Pinpoint the cell where the given text exists, returning its [X, Y] midpoint coordinate. 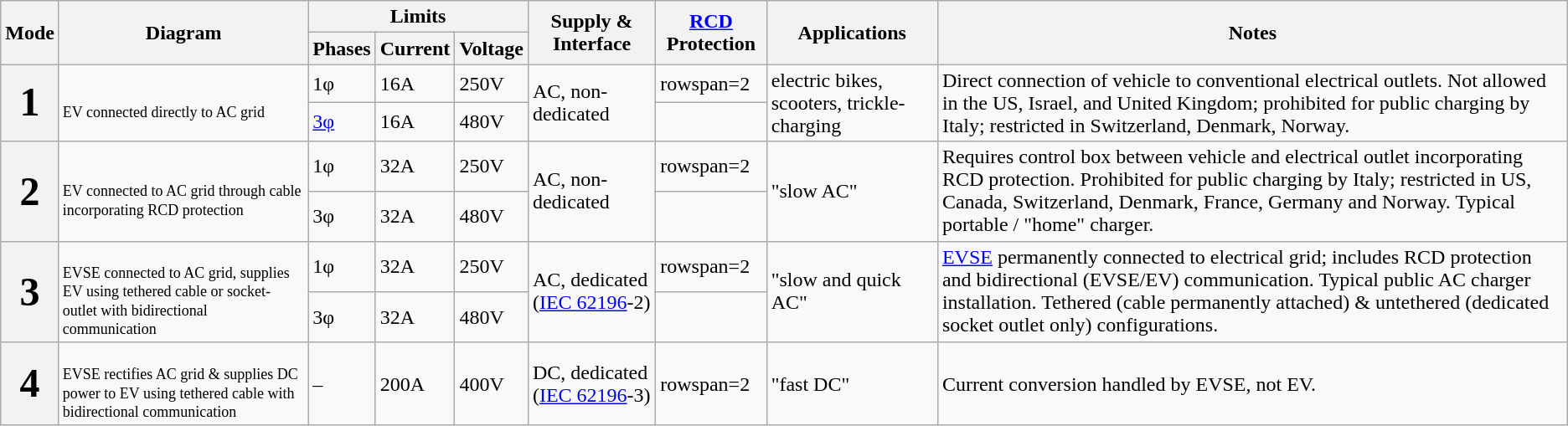
Limits [419, 17]
– [342, 383]
electric bikes, scooters, trickle-charging [852, 103]
Mode [30, 33]
Voltage [492, 49]
EV connected directly to AC grid [183, 103]
"slow AC" [852, 191]
1 [30, 103]
3 [30, 291]
400V [492, 383]
Current [415, 49]
Diagram [183, 33]
Applications [852, 33]
Supply & Interface [591, 33]
Phases [342, 49]
Current conversion handled by EVSE, not EV. [1252, 383]
DC, dedicated (IEC 62196-3) [591, 383]
EV connected to AC grid through cable incorporating RCD protection [183, 191]
200A [415, 383]
"fast DC" [852, 383]
EVSE connected to AC grid, supplies EV using tethered cable or socket-outlet with bidirectional communication [183, 291]
AC, dedicated (IEC 62196-2) [591, 291]
4 [30, 383]
RCD Protection [711, 33]
Notes [1252, 33]
"slow and quick AC" [852, 291]
2 [30, 191]
EVSE rectifies AC grid & supplies DC power to EV using tethered cable with bidirectional communication [183, 383]
